Extract the [x, y] coordinate from the center of the cell holding the provided text.  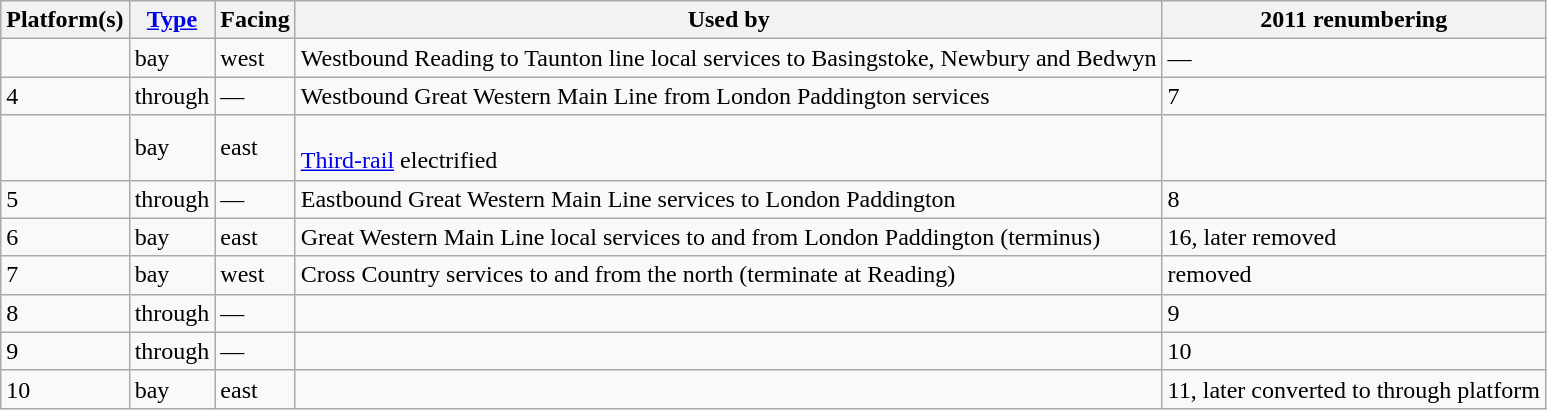
Eastbound Great Western Main Line services to London Paddington [728, 199]
Platform(s) [65, 20]
16, later removed [1354, 237]
removed [1354, 275]
Westbound Great Western Main Line from London Paddington services [728, 96]
Third-rail electrified [728, 148]
11, later converted to through platform [1354, 389]
Type [172, 20]
Great Western Main Line local services to and from London Paddington (terminus) [728, 237]
5 [65, 199]
2011 renumbering [1354, 20]
Cross Country services to and from the north (terminate at Reading) [728, 275]
Westbound Reading to Taunton line local services to Basingstoke, Newbury and Bedwyn [728, 58]
Used by [728, 20]
6 [65, 237]
4 [65, 96]
Facing [255, 20]
